Return [x, y] of the center of cell containing provided text 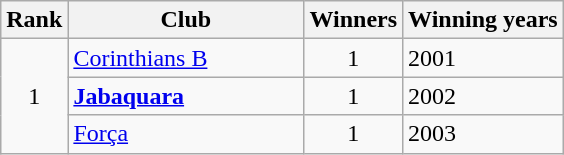
Corinthians B [186, 58]
Força [186, 134]
2003 [484, 134]
Club [186, 20]
2001 [484, 58]
Winning years [484, 20]
Rank [34, 20]
Jabaquara [186, 96]
Winners [354, 20]
2002 [484, 96]
